Search for the cell housing the specified text and yield its [x, y] center coordinate. 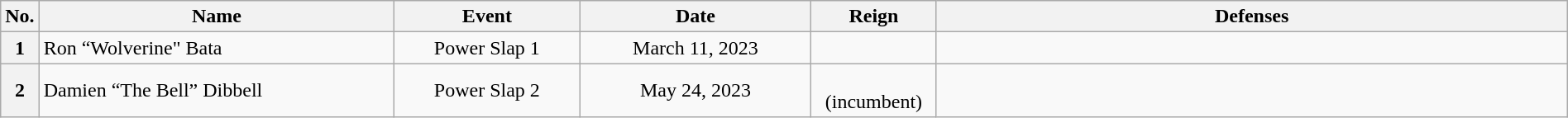
Name [217, 17]
March 11, 2023 [696, 48]
Power Slap 1 [487, 48]
1 [20, 48]
Ron “Wolverine" Bata [217, 48]
Defenses [1252, 17]
May 24, 2023 [696, 91]
Power Slap 2 [487, 91]
Event [487, 17]
Date [696, 17]
No. [20, 17]
Damien “The Bell” Dibbell [217, 91]
2 [20, 91]
Reign [873, 17]
(incumbent) [873, 91]
